Scan for the cell matching the given text and deliver its [X, Y] coordinate at center. 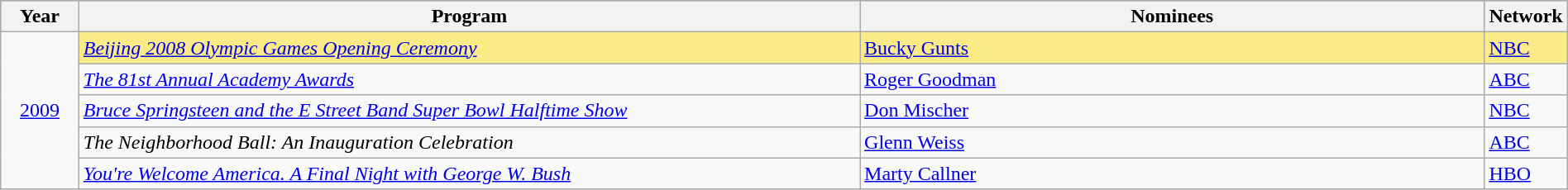
Bruce Springsteen and the E Street Band Super Bowl Halftime Show [469, 111]
Nominees [1173, 17]
Year [40, 17]
Bucky Gunts [1173, 48]
Don Mischer [1173, 111]
Marty Callner [1173, 173]
Beijing 2008 Olympic Games Opening Ceremony [469, 48]
2009 [40, 111]
Glenn Weiss [1173, 142]
Network [1526, 17]
Roger Goodman [1173, 79]
HBO [1526, 173]
The 81st Annual Academy Awards [469, 79]
The Neighborhood Ball: An Inauguration Celebration [469, 142]
Program [469, 17]
You're Welcome America. A Final Night with George W. Bush [469, 173]
